Return [X, Y] of the center of cell containing provided text 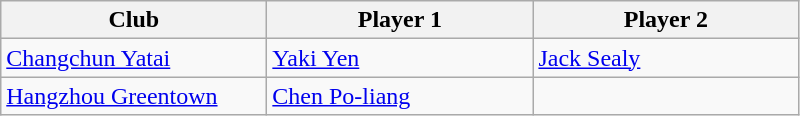
Player 1 [400, 20]
Hangzhou Greentown [134, 96]
Changchun Yatai [134, 58]
Club [134, 20]
Jack Sealy [666, 58]
Chen Po-liang [400, 96]
Player 2 [666, 20]
Yaki Yen [400, 58]
